Capture the cell that displays the provided text and extract its [X, Y] central coordinate. 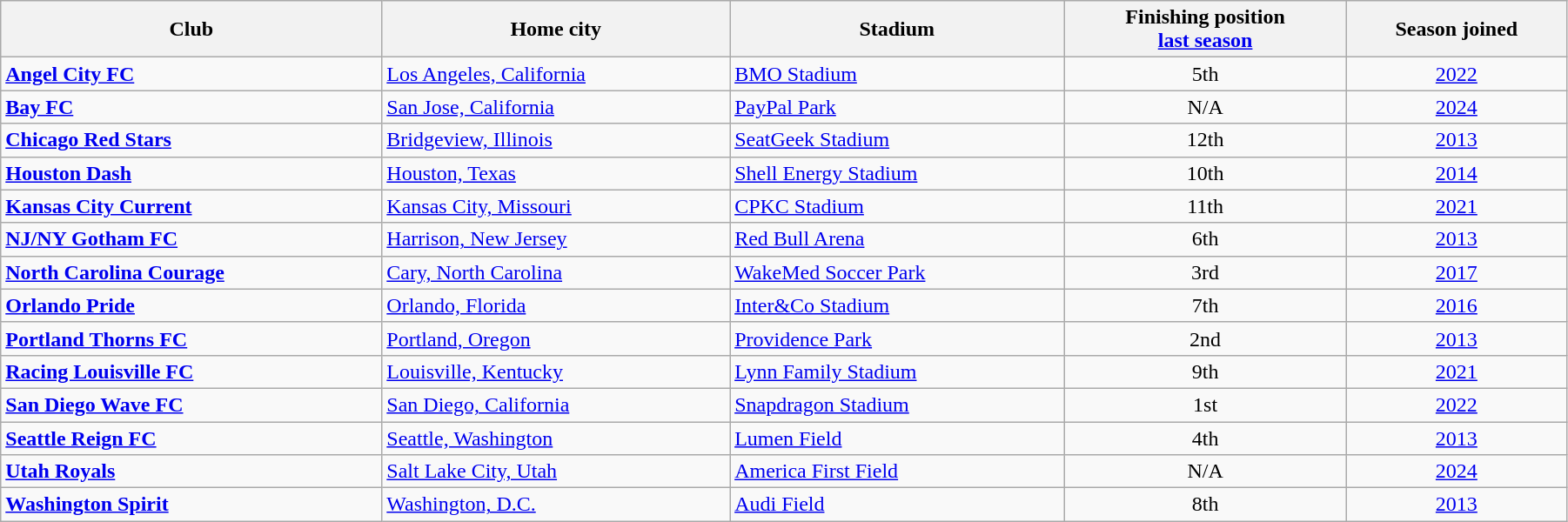
9th [1205, 371]
SeatGeek Stadium [897, 140]
Lumen Field [897, 438]
Red Bull Arena [897, 239]
8th [1205, 505]
Louisville, Kentucky [556, 371]
Chicago Red Stars [191, 140]
Washington Spirit [191, 505]
Harrison, New Jersey [556, 239]
4th [1205, 438]
Racing Louisville FC [191, 371]
2014 [1457, 173]
Snapdragon Stadium [897, 405]
2016 [1457, 305]
Portland, Oregon [556, 338]
Bay FC [191, 107]
Inter&Co Stadium [897, 305]
Kansas City Current [191, 206]
10th [1205, 173]
Shell Energy Stadium [897, 173]
Orlando Pride [191, 305]
Houston, Texas [556, 173]
CPKC Stadium [897, 206]
Kansas City, Missouri [556, 206]
12th [1205, 140]
NJ/NY Gotham FC [191, 239]
BMO Stadium [897, 74]
Los Angeles, California [556, 74]
Salt Lake City, Utah [556, 472]
7th [1205, 305]
6th [1205, 239]
Providence Park [897, 338]
San Diego, California [556, 405]
Washington, D.C. [556, 505]
Seattle, Washington [556, 438]
Club [191, 30]
1st [1205, 405]
Orlando, Florida [556, 305]
Houston Dash [191, 173]
Home city [556, 30]
Angel City FC [191, 74]
2017 [1457, 272]
North Carolina Courage [191, 272]
Seattle Reign FC [191, 438]
Stadium [897, 30]
Finishing positionlast season [1205, 30]
3rd [1205, 272]
PayPal Park [897, 107]
Portland Thorns FC [191, 338]
San Diego Wave FC [191, 405]
5th [1205, 74]
11th [1205, 206]
Cary, North Carolina [556, 272]
WakeMed Soccer Park [897, 272]
Bridgeview, Illinois [556, 140]
2nd [1205, 338]
Audi Field [897, 505]
San Jose, California [556, 107]
Season joined [1457, 30]
America First Field [897, 472]
Lynn Family Stadium [897, 371]
Utah Royals [191, 472]
